Find where the given text appears and provide that cell's center as [x, y] coordinate. 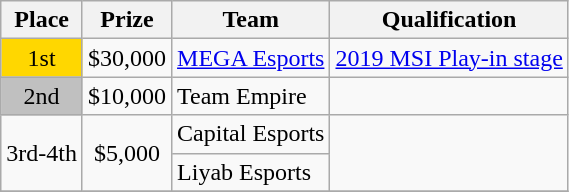
$5,000 [126, 153]
Team Empire [251, 96]
Qualification [449, 20]
Team [251, 20]
2019 MSI Play-in stage [449, 58]
Liyab Esports [251, 172]
3rd-4th [42, 153]
2nd [42, 96]
$30,000 [126, 58]
Capital Esports [251, 134]
$10,000 [126, 96]
Prize [126, 20]
MEGA Esports [251, 58]
Place [42, 20]
1st [42, 58]
